Determine the (X, Y) coordinate at the center of the cell enclosing the given text.  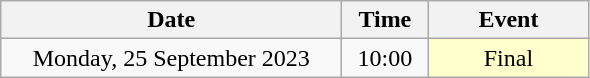
Final (508, 58)
10:00 (385, 58)
Date (172, 20)
Time (385, 20)
Monday, 25 September 2023 (172, 58)
Event (508, 20)
